For the text-containing cell, return its midpoint in [x, y] coordinate format. 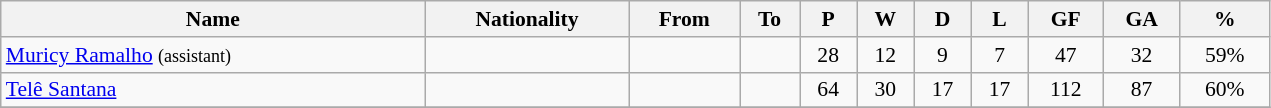
From [684, 19]
P [828, 19]
60% [1225, 90]
GA [1142, 19]
47 [1066, 55]
59% [1225, 55]
D [942, 19]
28 [828, 55]
30 [886, 90]
9 [942, 55]
12 [886, 55]
Muricy Ramalho (assistant) [213, 55]
GF [1066, 19]
To [770, 19]
Name [213, 19]
Telê Santana [213, 90]
% [1225, 19]
112 [1066, 90]
7 [1000, 55]
87 [1142, 90]
64 [828, 90]
Nationality [527, 19]
32 [1142, 55]
W [886, 19]
L [1000, 19]
